Return the (X, Y) coordinate for the center point of the cell that contains the specified text.  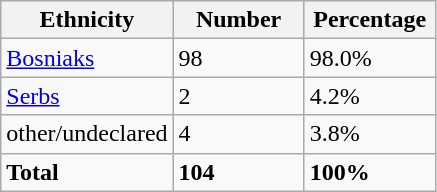
98 (238, 58)
Number (238, 20)
104 (238, 172)
4 (238, 134)
other/undeclared (87, 134)
98.0% (370, 58)
Ethnicity (87, 20)
100% (370, 172)
3.8% (370, 134)
4.2% (370, 96)
Bosniaks (87, 58)
Total (87, 172)
Percentage (370, 20)
2 (238, 96)
Serbs (87, 96)
